Search for the cell housing the specified text and yield its (X, Y) center coordinate. 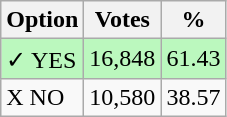
% (194, 20)
16,848 (122, 59)
X NO (42, 97)
38.57 (194, 97)
10,580 (122, 97)
61.43 (194, 59)
Option (42, 20)
✓ YES (42, 59)
Votes (122, 20)
